Determine the (x, y) coordinate at the center of the cell enclosing the given text.  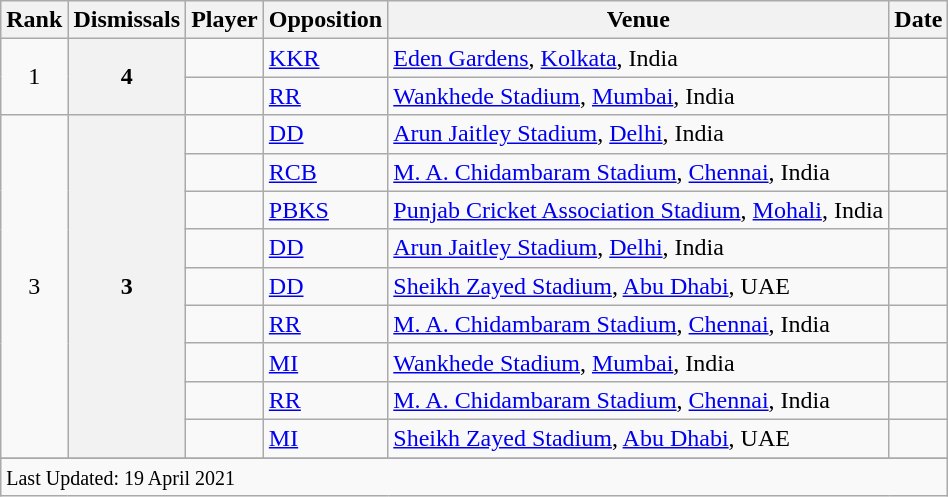
Date (918, 20)
Eden Gardens, Kolkata, India (638, 58)
Venue (638, 20)
Punjab Cricket Association Stadium, Mohali, India (638, 210)
Opposition (325, 20)
PBKS (325, 210)
Last Updated: 19 April 2021 (474, 477)
KKR (325, 58)
Dismissals (127, 20)
Rank (34, 20)
Player (225, 20)
1 (34, 77)
4 (127, 77)
RCB (325, 172)
